Search for the cell housing the specified text and yield its (x, y) center coordinate. 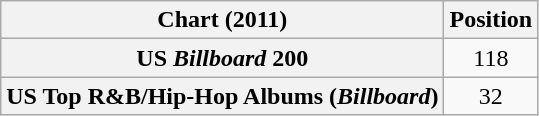
32 (491, 96)
US Billboard 200 (222, 58)
118 (491, 58)
Chart (2011) (222, 20)
US Top R&B/Hip-Hop Albums (Billboard) (222, 96)
Position (491, 20)
